Output the (X, Y) coordinate of the center of the cell containing the given text.  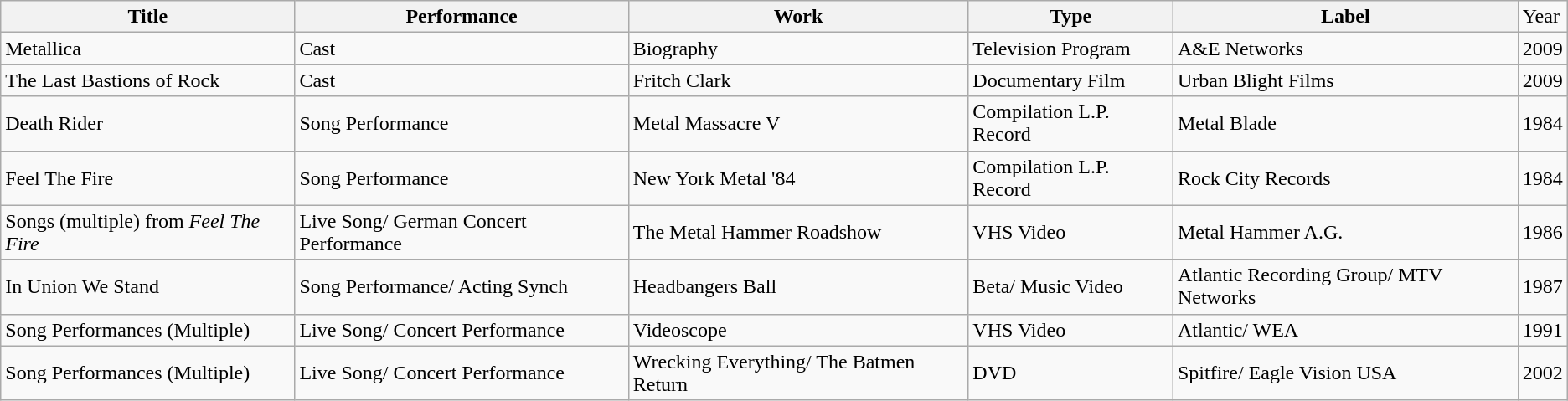
Spitfire/ Eagle Vision USA (1345, 373)
Wrecking Everything/ The Batmen Return (798, 373)
Type (1070, 17)
Performance (462, 17)
Biography (798, 49)
New York Metal '84 (798, 177)
Rock City Records (1345, 177)
Metal Blade (1345, 124)
Television Program (1070, 49)
1986 (1543, 233)
Title (147, 17)
Label (1345, 17)
Metal Hammer A.G. (1345, 233)
Metal Massacre V (798, 124)
Metallica (147, 49)
2002 (1543, 373)
1987 (1543, 286)
Fritch Clark (798, 80)
Live Song/ German Concert Performance (462, 233)
Atlantic Recording Group/ MTV Networks (1345, 286)
Song Performance/ Acting Synch (462, 286)
Beta/ Music Video (1070, 286)
The Metal Hammer Roadshow (798, 233)
Headbangers Ball (798, 286)
Documentary Film (1070, 80)
Urban Blight Films (1345, 80)
Atlantic/ WEA (1345, 330)
A&E Networks (1345, 49)
The Last Bastions of Rock (147, 80)
Year (1543, 17)
Work (798, 17)
1991 (1543, 330)
Feel The Fire (147, 177)
In Union We Stand (147, 286)
Death Rider (147, 124)
Songs (multiple) from Feel The Fire (147, 233)
Videoscope (798, 330)
DVD (1070, 373)
